Identify which cell holds the provided text, then report its [x, y] central coordinate. 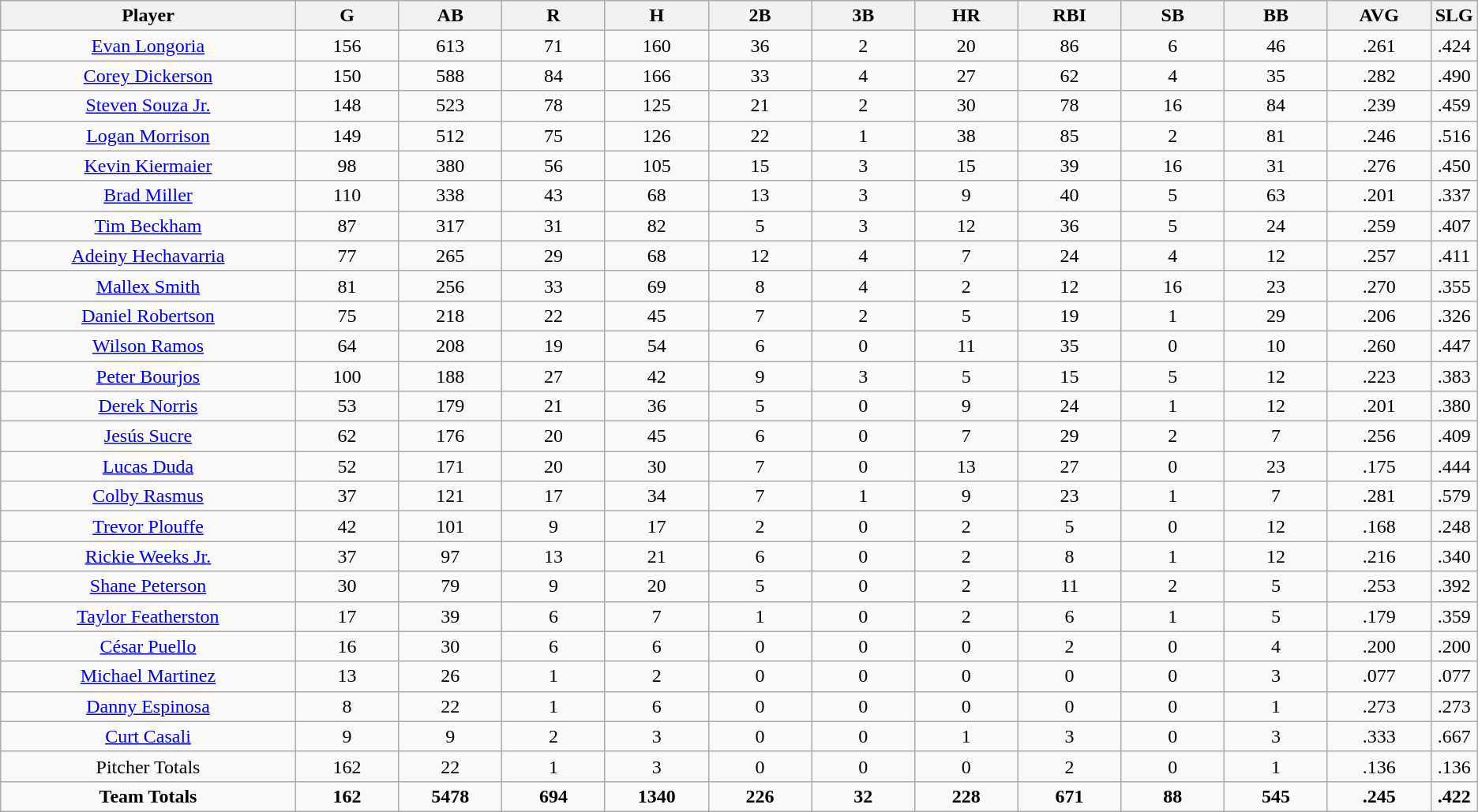
38 [966, 136]
SB [1173, 16]
97 [450, 556]
52 [347, 466]
126 [657, 136]
.409 [1454, 436]
148 [347, 106]
.392 [1454, 586]
208 [450, 346]
613 [450, 46]
.259 [1379, 226]
.355 [1454, 286]
218 [450, 316]
Adeiny Hechavarria [148, 256]
.246 [1379, 136]
.579 [1454, 496]
Rickie Weeks Jr. [148, 556]
HR [966, 16]
.407 [1454, 226]
156 [347, 46]
87 [347, 226]
Pitcher Totals [148, 766]
2B [760, 16]
Curt Casali [148, 736]
88 [1173, 796]
AB [450, 16]
Kevin Kiermaier [148, 166]
166 [657, 76]
.380 [1454, 406]
SLG [1454, 16]
.260 [1379, 346]
BB [1276, 16]
.667 [1454, 736]
Logan Morrison [148, 136]
228 [966, 796]
1340 [657, 796]
.333 [1379, 736]
176 [450, 436]
26 [450, 676]
.206 [1379, 316]
.411 [1454, 256]
545 [1276, 796]
110 [347, 196]
188 [450, 376]
.253 [1379, 586]
.276 [1379, 166]
.422 [1454, 796]
Derek Norris [148, 406]
380 [450, 166]
Lucas Duda [148, 466]
56 [554, 166]
Taylor Featherston [148, 616]
.424 [1454, 46]
86 [1069, 46]
10 [1276, 346]
.175 [1379, 466]
160 [657, 46]
338 [450, 196]
Colby Rasmus [148, 496]
105 [657, 166]
121 [450, 496]
5478 [450, 796]
.248 [1454, 526]
Player [148, 16]
34 [657, 496]
H [657, 16]
149 [347, 136]
.281 [1379, 496]
.223 [1379, 376]
.256 [1379, 436]
César Puello [148, 646]
.359 [1454, 616]
54 [657, 346]
82 [657, 226]
226 [760, 796]
.239 [1379, 106]
79 [450, 586]
588 [450, 76]
265 [450, 256]
Evan Longoria [148, 46]
64 [347, 346]
.459 [1454, 106]
512 [450, 136]
.261 [1379, 46]
.516 [1454, 136]
523 [450, 106]
71 [554, 46]
46 [1276, 46]
40 [1069, 196]
179 [450, 406]
69 [657, 286]
3B [864, 16]
.168 [1379, 526]
Daniel Robertson [148, 316]
53 [347, 406]
694 [554, 796]
63 [1276, 196]
.340 [1454, 556]
Corey Dickerson [148, 76]
32 [864, 796]
Team Totals [148, 796]
101 [450, 526]
Peter Bourjos [148, 376]
Jesús Sucre [148, 436]
Danny Espinosa [148, 706]
.383 [1454, 376]
Michael Martinez [148, 676]
Mallex Smith [148, 286]
.450 [1454, 166]
.245 [1379, 796]
.270 [1379, 286]
125 [657, 106]
.282 [1379, 76]
G [347, 16]
Trevor Plouffe [148, 526]
171 [450, 466]
Tim Beckham [148, 226]
Brad Miller [148, 196]
317 [450, 226]
.490 [1454, 76]
Steven Souza Jr. [148, 106]
.179 [1379, 616]
671 [1069, 796]
RBI [1069, 16]
R [554, 16]
.216 [1379, 556]
Wilson Ramos [148, 346]
.257 [1379, 256]
.326 [1454, 316]
.337 [1454, 196]
.444 [1454, 466]
43 [554, 196]
77 [347, 256]
Shane Peterson [148, 586]
.447 [1454, 346]
150 [347, 76]
256 [450, 286]
AVG [1379, 16]
85 [1069, 136]
100 [347, 376]
98 [347, 166]
